From the cell containing the given text, extract its center point as [x, y] coordinate. 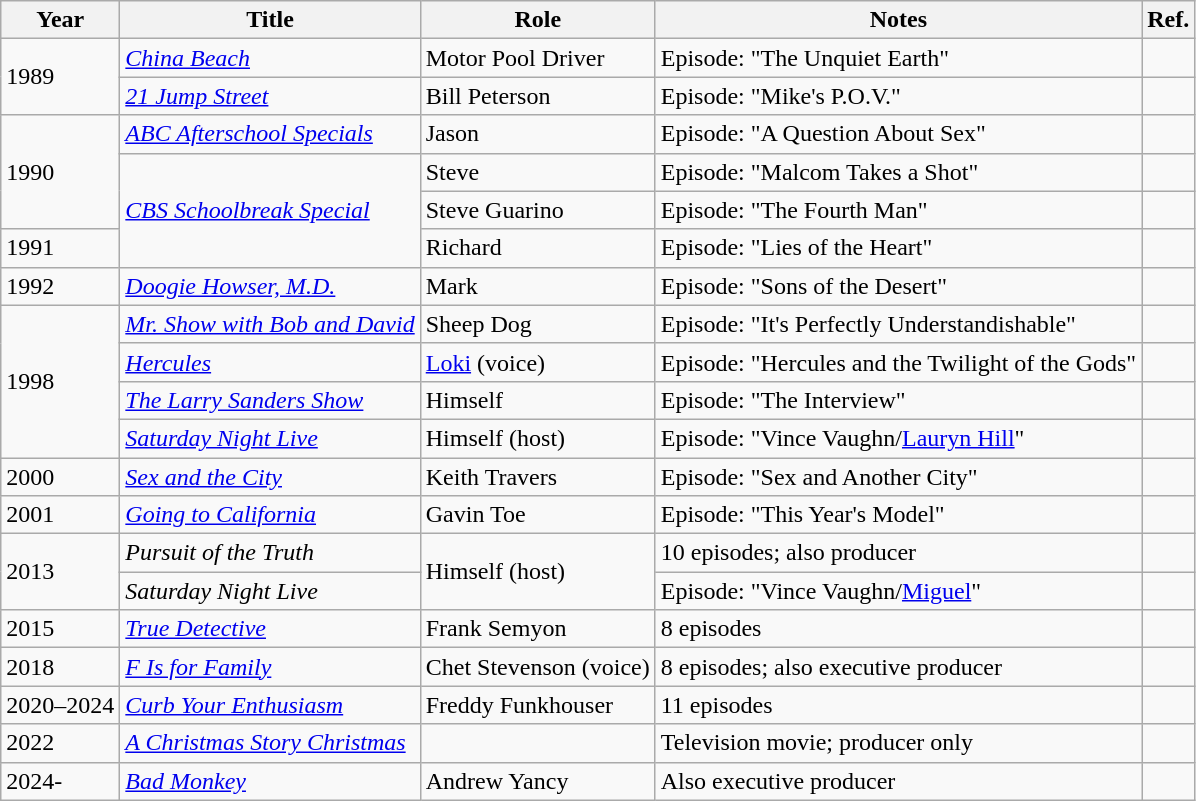
11 episodes [898, 705]
Bad Monkey [270, 781]
1990 [60, 172]
8 episodes; also executive producer [898, 667]
Episode: "Sons of the Desert" [898, 286]
2018 [60, 667]
Episode: "A Question About Sex" [898, 134]
Going to California [270, 515]
Keith Travers [538, 477]
1992 [60, 286]
Loki (voice) [538, 362]
Episode: "Lies of the Heart" [898, 248]
Bill Peterson [538, 96]
Pursuit of the Truth [270, 553]
1989 [60, 77]
Sex and the City [270, 477]
Episode: "The Interview" [898, 400]
2020–2024 [60, 705]
2015 [60, 629]
Episode: "Hercules and the Twilight of the Gods" [898, 362]
Frank Semyon [538, 629]
Mark [538, 286]
2013 [60, 572]
Gavin Toe [538, 515]
A Christmas Story Christmas [270, 743]
2000 [60, 477]
The Larry Sanders Show [270, 400]
Doogie Howser, M.D. [270, 286]
Episode: "It's Perfectly Understandishable" [898, 324]
21 Jump Street [270, 96]
Freddy Funkhouser [538, 705]
Television movie; producer only [898, 743]
Episode: "Vince Vaughn/Miguel" [898, 591]
Year [60, 20]
Episode: "This Year's Model" [898, 515]
Himself [538, 400]
Episode: "Vince Vaughn/Lauryn Hill" [898, 438]
1991 [60, 248]
2024- [60, 781]
Episode: "The Fourth Man" [898, 210]
F Is for Family [270, 667]
2022 [60, 743]
Notes [898, 20]
Steve Guarino [538, 210]
ABC Afterschool Specials [270, 134]
Steve [538, 172]
China Beach [270, 58]
True Detective [270, 629]
Title [270, 20]
Sheep Dog [538, 324]
Andrew Yancy [538, 781]
Role [538, 20]
10 episodes; also producer [898, 553]
Also executive producer [898, 781]
Chet Stevenson (voice) [538, 667]
Jason [538, 134]
Ref. [1168, 20]
1998 [60, 381]
Episode: "Sex and Another City" [898, 477]
Motor Pool Driver [538, 58]
Curb Your Enthusiasm [270, 705]
Episode: "The Unquiet Earth" [898, 58]
CBS Schoolbreak Special [270, 210]
8 episodes [898, 629]
Richard [538, 248]
Mr. Show with Bob and David [270, 324]
2001 [60, 515]
Episode: "Mike's P.O.V." [898, 96]
Episode: "Malcom Takes a Shot" [898, 172]
Hercules [270, 362]
